Search for the cell housing the specified text and yield its [X, Y] center coordinate. 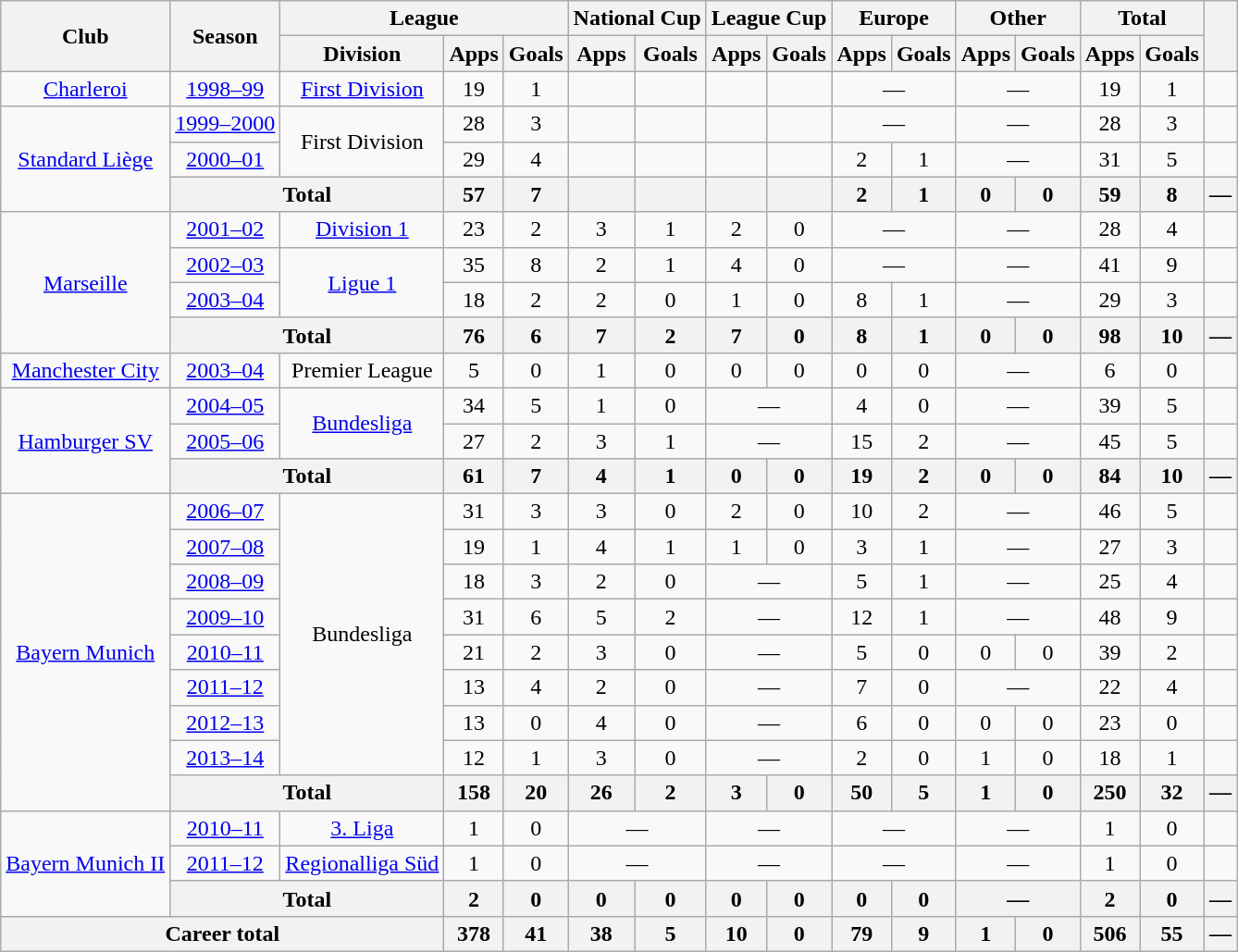
15 [861, 441]
National Cup [637, 19]
50 [861, 793]
Regionalliga Süd [363, 863]
76 [474, 335]
22 [1109, 687]
3. Liga [363, 828]
Hamburger SV [85, 440]
Europe [894, 19]
Manchester City [85, 370]
506 [1109, 933]
Club [85, 36]
Career total [222, 933]
Marseille [85, 282]
79 [861, 933]
Division [363, 54]
26 [601, 793]
25 [1109, 582]
2013–14 [226, 758]
2008–09 [226, 582]
1998–99 [226, 89]
34 [474, 405]
Bayern Munich II [85, 863]
84 [1109, 476]
35 [474, 265]
21 [474, 652]
2002–03 [226, 265]
46 [1109, 512]
55 [1172, 933]
Premier League [363, 370]
1999–2000 [226, 124]
Charleroi [85, 89]
Standard Liège [85, 159]
Season [226, 36]
20 [536, 793]
38 [601, 933]
378 [474, 933]
59 [1109, 194]
League Cup [769, 19]
45 [1109, 441]
57 [474, 194]
158 [474, 793]
Ligue 1 [363, 282]
Other [1018, 19]
2004–05 [226, 405]
2001–02 [226, 229]
48 [1109, 617]
250 [1109, 793]
2006–07 [226, 512]
2005–06 [226, 441]
32 [1172, 793]
2009–10 [226, 617]
2007–08 [226, 547]
2012–13 [226, 723]
Bayern Munich [85, 653]
Division 1 [363, 229]
98 [1109, 335]
2000–01 [226, 159]
League [424, 19]
61 [474, 476]
